Scan for the cell matching the given text and deliver its [X, Y] coordinate at center. 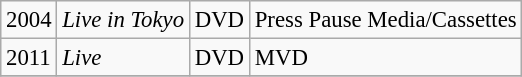
Live [124, 58]
Press Pause Media/Cassettes [386, 20]
Live in Tokyo [124, 20]
2004 [29, 20]
MVD [386, 58]
2011 [29, 58]
